For the text-containing cell, return its midpoint in (X, Y) coordinate format. 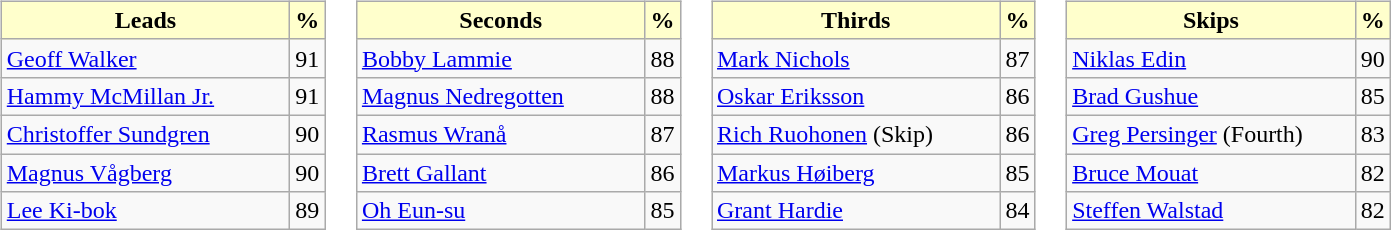
Niklas Edin (1212, 58)
Magnus Vågberg (146, 173)
Leads (146, 20)
Christoffer Sundgren (146, 134)
Magnus Nedregotten (500, 96)
Rasmus Wranå (500, 134)
Oh Eun-su (500, 211)
84 (1018, 211)
Rich Ruohonen (Skip) (856, 134)
Greg Persinger (Fourth) (1212, 134)
Lee Ki-bok (146, 211)
Steffen Walstad (1212, 211)
Mark Nichols (856, 58)
Brett Gallant (500, 173)
Geoff Walker (146, 58)
83 (1372, 134)
Bobby Lammie (500, 58)
Grant Hardie (856, 211)
Seconds (500, 20)
Brad Gushue (1212, 96)
Oskar Eriksson (856, 96)
Skips (1212, 20)
Thirds (856, 20)
Bruce Mouat (1212, 173)
Markus Høiberg (856, 173)
89 (308, 211)
Hammy McMillan Jr. (146, 96)
